From the cell containing the given text, extract its center point as (X, Y) coordinate. 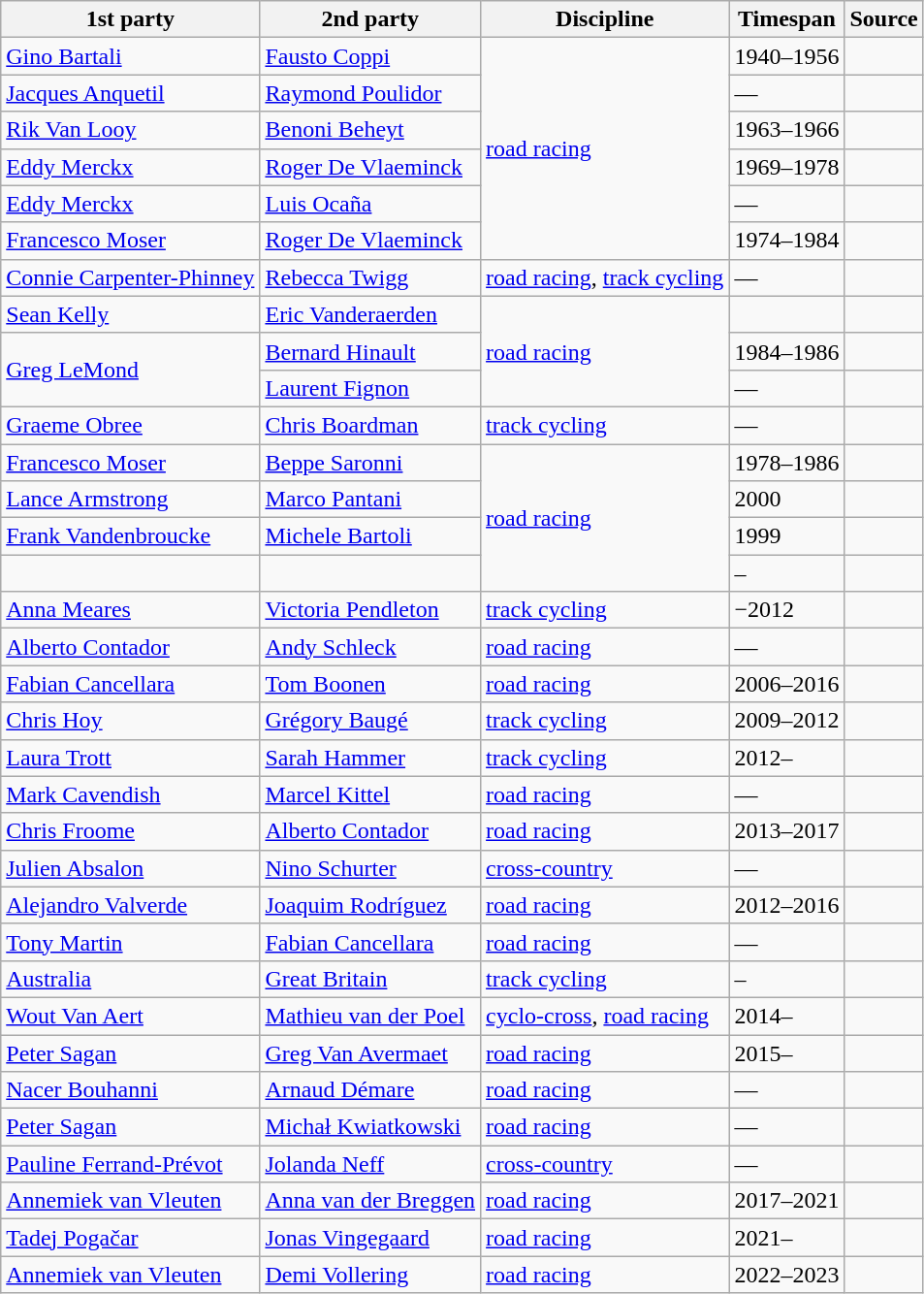
Nino Schurter (370, 868)
2009–2012 (787, 721)
Sarah Hammer (370, 758)
2013–2017 (787, 831)
2012–2016 (787, 905)
Fausto Coppi (370, 56)
1974–1984 (787, 241)
Arnaud Démare (370, 1090)
2017–2021 (787, 1201)
Wout Van Aert (130, 1016)
Anna Meares (130, 610)
Mathieu van der Poel (370, 1016)
1963–1966 (787, 130)
2012– (787, 758)
Andy Schleck (370, 647)
Laurent Fignon (370, 388)
Rik Van Looy (130, 130)
1978–1986 (787, 463)
Lance Armstrong (130, 500)
cyclo-cross, road racing (605, 1016)
Frank Vandenbroucke (130, 536)
Sean Kelly (130, 314)
Anna van der Breggen (370, 1201)
Laura Trott (130, 758)
Demi Vollering (370, 1275)
Eric Vanderaerden (370, 314)
road racing, track cycling (605, 277)
Gino Bartali (130, 56)
Michał Kwiatkowski (370, 1127)
2015– (787, 1052)
Jolanda Neff (370, 1164)
Bernard Hinault (370, 351)
Source (884, 19)
Marcel Kittel (370, 794)
Victoria Pendleton (370, 610)
Pauline Ferrand-Prévot (130, 1164)
Alejandro Valverde (130, 905)
Australia (130, 979)
Mark Cavendish (130, 794)
2022–2023 (787, 1275)
2021– (787, 1238)
Jacques Anquetil (130, 93)
2nd party (370, 19)
Chris Hoy (130, 721)
Greg LeMond (130, 370)
Timespan (787, 19)
Tadej Pogačar (130, 1238)
Great Britain (370, 979)
Raymond Poulidor (370, 93)
Rebecca Twigg (370, 277)
Greg Van Avermaet (370, 1052)
Chris Boardman (370, 425)
1969–1978 (787, 167)
−2012 (787, 610)
2006–2016 (787, 684)
Nacer Bouhanni (130, 1090)
Beppe Saronni (370, 463)
Michele Bartoli (370, 536)
Tom Boonen (370, 684)
2014– (787, 1016)
Discipline (605, 19)
Jonas Vingegaard (370, 1238)
1984–1986 (787, 351)
1940–1956 (787, 56)
Tony Martin (130, 942)
Grégory Baugé (370, 721)
Graeme Obree (130, 425)
1999 (787, 536)
1st party (130, 19)
Connie Carpenter-Phinney (130, 277)
Luis Ocaña (370, 204)
Joaquim Rodríguez (370, 905)
Marco Pantani (370, 500)
2000 (787, 500)
Benoni Beheyt (370, 130)
Chris Froome (130, 831)
Julien Absalon (130, 868)
